Detect which cell encompasses the target text, then output its (x, y) center coordinate. 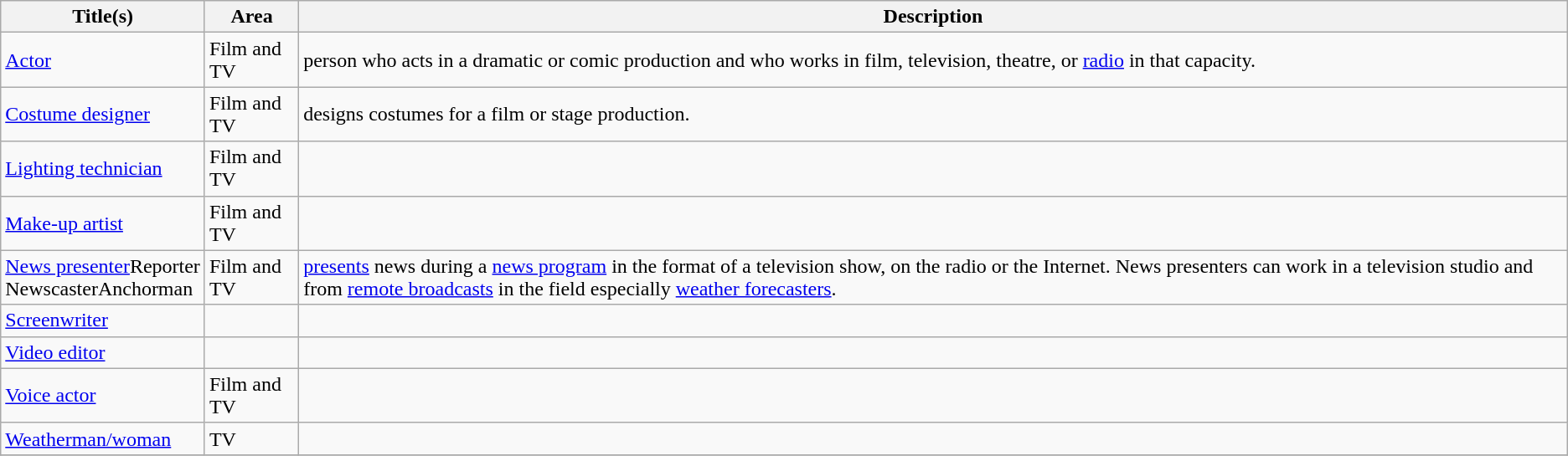
Description (933, 17)
Make-up artist (103, 223)
Costume designer (103, 114)
Title(s) (103, 17)
designs costumes for a film or stage production. (933, 114)
Video editor (103, 352)
Actor (103, 60)
News presenterReporterNewscasterAnchorman (103, 278)
Screenwriter (103, 320)
Lighting technician (103, 169)
Weatherman/woman (103, 438)
person who acts in a dramatic or comic production and who works in film, television, theatre, or radio in that capacity. (933, 60)
Voice actor (103, 395)
Area (251, 17)
TV (251, 438)
